Provide the (X, Y) coordinate of the cell's center where the given text is located.  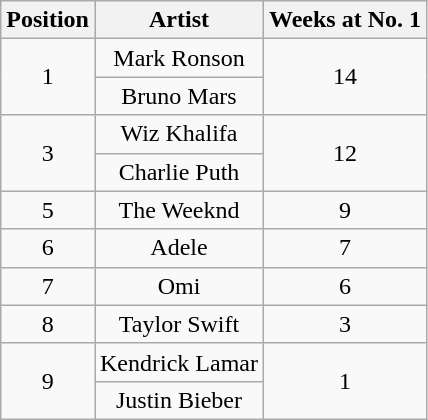
Position (48, 20)
14 (344, 77)
Mark Ronson (178, 58)
Charlie Puth (178, 172)
Justin Bieber (178, 400)
Taylor Swift (178, 324)
5 (48, 210)
Weeks at No. 1 (344, 20)
12 (344, 153)
Bruno Mars (178, 96)
Wiz Khalifa (178, 134)
8 (48, 324)
Artist (178, 20)
Adele (178, 248)
Omi (178, 286)
The Weeknd (178, 210)
Kendrick Lamar (178, 362)
